Search for the cell housing the specified text and yield its (x, y) center coordinate. 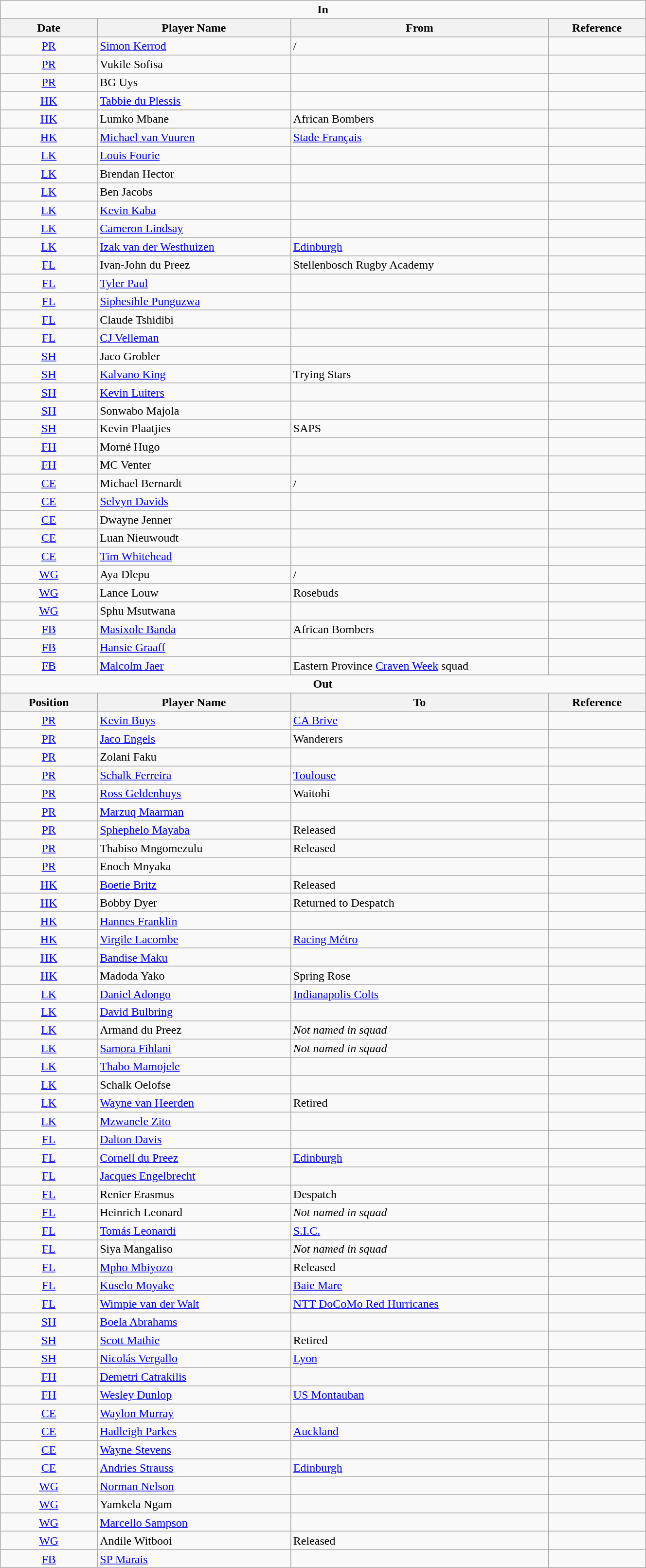
Scott Mathie (194, 1340)
Tyler Paul (194, 283)
BG Uys (194, 83)
Waylon Murray (194, 1413)
Marzuq Maarman (194, 812)
Malcolm Jaer (194, 666)
Cornell du Preez (194, 1157)
Jacques Engelbrecht (194, 1176)
US Montauban (419, 1395)
Kevin Buys (194, 720)
Kuselo Moyake (194, 1285)
To (419, 702)
Returned to Despatch (419, 902)
Schalk Ferreira (194, 775)
Daniel Adongo (194, 994)
Luan Nieuwoudt (194, 538)
Lance Louw (194, 593)
Masixole Banda (194, 629)
Aya Dlepu (194, 574)
Kevin Plaatjies (194, 428)
Baie Mare (419, 1285)
Brendan Hector (194, 173)
Tabbie du Plessis (194, 100)
Stellenbosch Rugby Academy (419, 265)
Armand du Preez (194, 1030)
Hansie Graaff (194, 647)
Virgile Lacombe (194, 939)
Norman Nelson (194, 1485)
Indianapolis Colts (419, 994)
Samora Fihlani (194, 1048)
CJ Velleman (194, 338)
Michael van Vuuren (194, 137)
Zolani Faku (194, 756)
Ivan-John du Preez (194, 265)
Demetri Catrakilis (194, 1376)
From (419, 27)
Hadleigh Parkes (194, 1431)
Kevin Luiters (194, 392)
Schalk Oelofse (194, 1084)
Siya Mangaliso (194, 1249)
SAPS (419, 428)
Louis Fourie (194, 155)
Spring Rose (419, 975)
Wayne van Heerden (194, 1103)
Bandise Maku (194, 957)
Marcello Sampson (194, 1522)
Morné Hugo (194, 447)
Heinrich Leonard (194, 1213)
Wanderers (419, 739)
Date (49, 27)
Claude Tshidibi (194, 319)
Yamkela Ngam (194, 1504)
NTT DoCoMo Red Hurricanes (419, 1303)
Thabiso Mngomezulu (194, 848)
Dwayne Jenner (194, 520)
Auckland (419, 1431)
Out (323, 684)
Dalton Davis (194, 1140)
Jaco Grobler (194, 355)
Eastern Province Craven Week squad (419, 666)
Tomás Leonardi (194, 1230)
In (323, 10)
Michael Bernardt (194, 484)
Wayne Stevens (194, 1449)
Lumko Mbane (194, 119)
Wimpie van der Walt (194, 1303)
Kalvano King (194, 374)
Andile Witbooi (194, 1541)
Enoch Mnyaka (194, 866)
MC Venter (194, 465)
SP Marais (194, 1558)
Bobby Dyer (194, 902)
Wesley Dunlop (194, 1395)
Sphu Msutwana (194, 611)
Boetie Britz (194, 884)
Simon Kerrod (194, 46)
David Bulbring (194, 1012)
Ben Jacobs (194, 192)
Sphephelo Mayaba (194, 829)
Ross Geldenhuys (194, 793)
Izak van der Westhuizen (194, 246)
Cameron Lindsay (194, 228)
Stade Français (419, 137)
Jaco Engels (194, 739)
Rosebuds (419, 593)
S.I.C. (419, 1230)
Hannes Franklin (194, 921)
Position (49, 702)
Boela Abrahams (194, 1322)
Nicolás Vergallo (194, 1358)
Thabo Mamojele (194, 1067)
Andries Strauss (194, 1468)
Tim Whitehead (194, 556)
Lyon (419, 1358)
Waitohi (419, 793)
Despatch (419, 1194)
Selvyn Davids (194, 501)
Mpho Mbiyozo (194, 1267)
Renier Erasmus (194, 1194)
CA Brive (419, 720)
Vukile Sofisa (194, 64)
Siphesihle Punguzwa (194, 301)
Mzwanele Zito (194, 1121)
Kevin Kaba (194, 210)
Racing Métro (419, 939)
Sonwabo Majola (194, 411)
Trying Stars (419, 374)
Madoda Yako (194, 975)
Toulouse (419, 775)
